Identify which cell holds the provided text, then report its [X, Y] central coordinate. 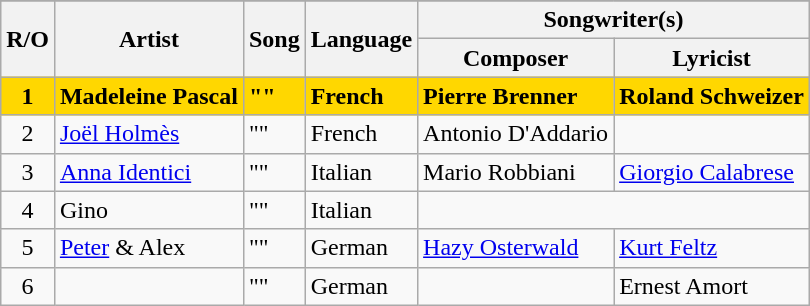
Language [361, 39]
3 [28, 172]
Hazy Osterwald [516, 248]
Anna Identici [148, 172]
Mario Robbiani [516, 172]
Artist [148, 39]
R/O [28, 39]
Joël Holmès [148, 134]
Lyricist [712, 58]
Roland Schweizer [712, 96]
6 [28, 286]
5 [28, 248]
Composer [516, 58]
Madeleine Pascal [148, 96]
Song [274, 39]
4 [28, 210]
Pierre Brenner [516, 96]
Ernest Amort [712, 286]
2 [28, 134]
Songwriter(s) [614, 20]
1 [28, 96]
Gino [148, 210]
Peter & Alex [148, 248]
Giorgio Calabrese [712, 172]
Antonio D'Addario [516, 134]
Kurt Feltz [712, 248]
